Detect which cell encompasses the target text, then output its [X, Y] center coordinate. 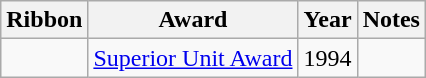
Ribbon [44, 20]
Award [193, 20]
Year [328, 20]
Notes [391, 20]
Superior Unit Award [193, 58]
1994 [328, 58]
